Detect which cell encompasses the target text, then output its [X, Y] center coordinate. 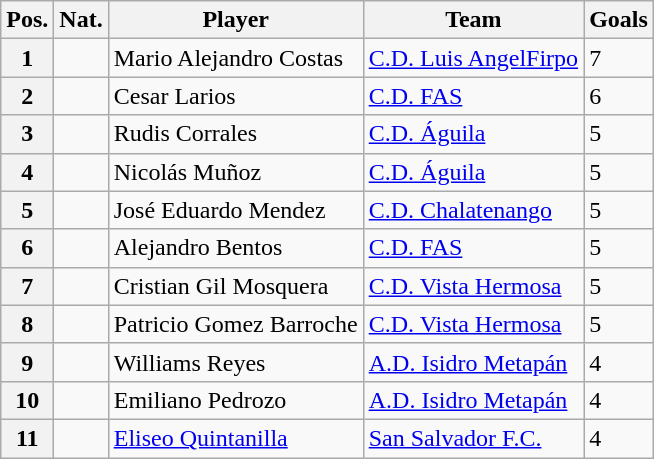
Eliseo Quintanilla [236, 438]
Patricio Gomez Barroche [236, 324]
Williams Reyes [236, 362]
Team [473, 20]
9 [28, 362]
8 [28, 324]
San Salvador F.C. [473, 438]
3 [28, 134]
Goals [619, 20]
10 [28, 400]
Nat. [81, 20]
Cristian Gil Mosquera [236, 286]
Pos. [28, 20]
Cesar Larios [236, 96]
José Eduardo Mendez [236, 210]
Mario Alejandro Costas [236, 58]
11 [28, 438]
Nicolás Muñoz [236, 172]
Alejandro Bentos [236, 248]
1 [28, 58]
2 [28, 96]
Emiliano Pedrozo [236, 400]
Player [236, 20]
Rudis Corrales [236, 134]
C.D. Chalatenango [473, 210]
C.D. Luis AngelFirpo [473, 58]
